For the text-containing cell, return its midpoint in (x, y) coordinate format. 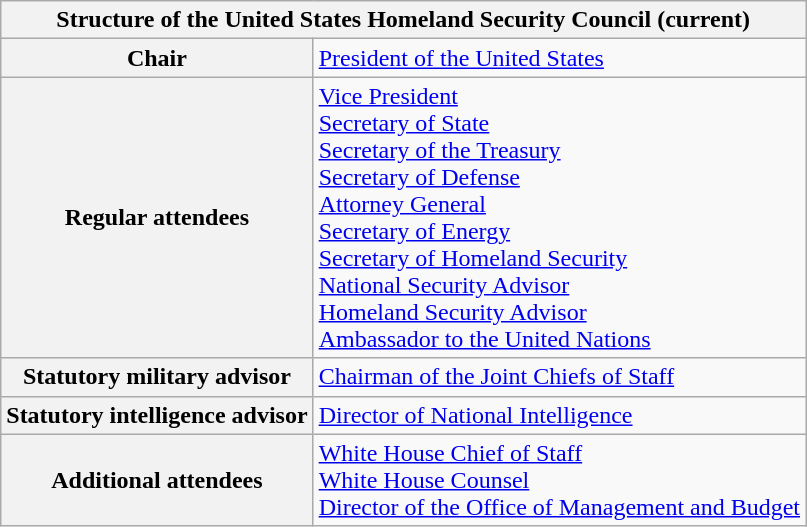
President of the United States (559, 58)
Chairman of the Joint Chiefs of Staff (559, 377)
Regular attendees (157, 218)
Statutory intelligence advisor (157, 415)
Chair (157, 58)
Structure of the United States Homeland Security Council (current) (404, 20)
Director of National Intelligence (559, 415)
White House Chief of StaffWhite House CounselDirector of the Office of Management and Budget (559, 480)
Additional attendees (157, 480)
Statutory military advisor (157, 377)
